Extract the (x, y) coordinate from the center of the cell holding the provided text.  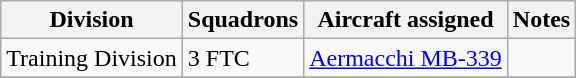
Squadrons (242, 20)
3 FTC (242, 58)
Aermacchi MB-339 (406, 58)
Division (92, 20)
Aircraft assigned (406, 20)
Training Division (92, 58)
Notes (541, 20)
